Extract the (x, y) coordinate from the center of the cell holding the provided text.  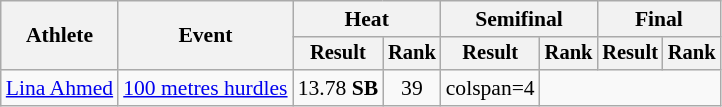
Final (658, 19)
Lina Ahmed (60, 88)
Heat (367, 19)
13.78 SB (338, 88)
colspan=4 (490, 88)
Semifinal (520, 19)
39 (412, 88)
Event (205, 36)
Athlete (60, 36)
100 metres hurdles (205, 88)
